Scan for the cell matching the given text and deliver its (X, Y) coordinate at center. 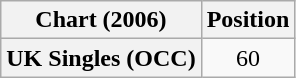
UK Singles (OCC) (101, 58)
60 (248, 58)
Position (248, 20)
Chart (2006) (101, 20)
